Capture the cell that displays the provided text and extract its [x, y] central coordinate. 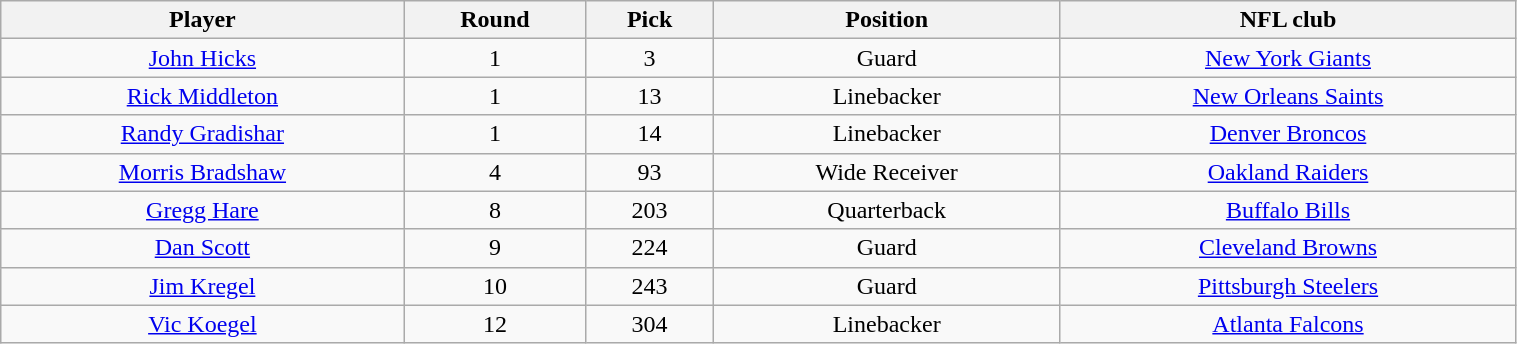
224 [650, 248]
Position [886, 20]
12 [495, 324]
Cleveland Browns [1288, 248]
NFL club [1288, 20]
Wide Receiver [886, 172]
93 [650, 172]
10 [495, 286]
304 [650, 324]
Morris Bradshaw [202, 172]
4 [495, 172]
243 [650, 286]
203 [650, 210]
Gregg Hare [202, 210]
New Orleans Saints [1288, 96]
13 [650, 96]
Atlanta Falcons [1288, 324]
9 [495, 248]
John Hicks [202, 58]
Quarterback [886, 210]
Rick Middleton [202, 96]
Vic Koegel [202, 324]
3 [650, 58]
Jim Kregel [202, 286]
New York Giants [1288, 58]
Oakland Raiders [1288, 172]
Buffalo Bills [1288, 210]
Pittsburgh Steelers [1288, 286]
Dan Scott [202, 248]
Randy Gradishar [202, 134]
8 [495, 210]
Round [495, 20]
Denver Broncos [1288, 134]
Pick [650, 20]
Player [202, 20]
14 [650, 134]
